Identify which cell holds the provided text, then report its (x, y) central coordinate. 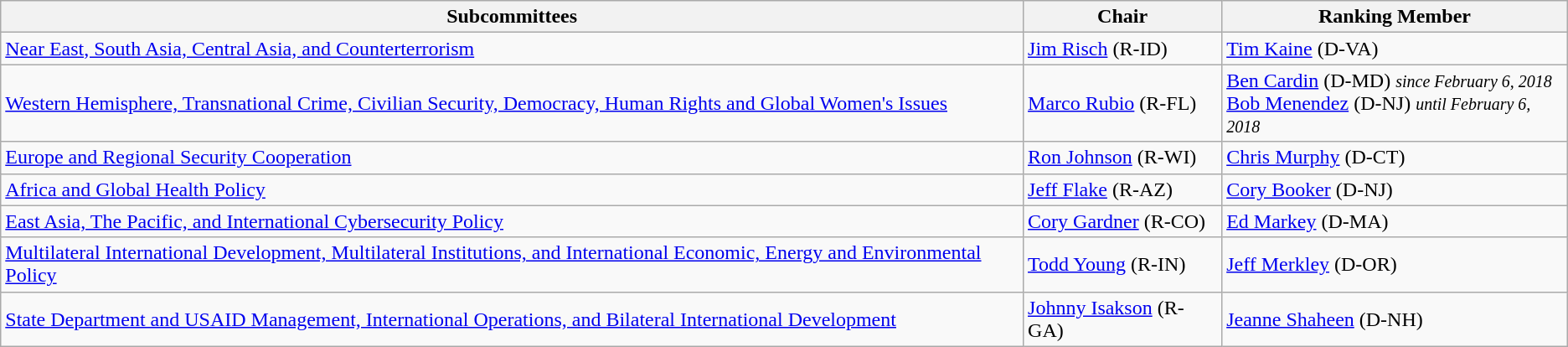
Chair (1122, 17)
Chris Murphy (D-CT) (1395, 158)
Jeff Merkley (D-OR) (1395, 265)
Europe and Regional Security Cooperation (513, 158)
Marco Rubio (R-FL) (1122, 103)
East Asia, The Pacific, and International Cybersecurity Policy (513, 221)
Near East, South Asia, Central Asia, and Counterterrorism (513, 49)
Cory Booker (D-NJ) (1395, 189)
Jeff Flake (R-AZ) (1122, 189)
Jim Risch (R-ID) (1122, 49)
Multilateral International Development, Multilateral Institutions, and International Economic, Energy and Environmental Policy (513, 265)
Africa and Global Health Policy (513, 189)
Tim Kaine (D-VA) (1395, 49)
Johnny Isakson (R-GA) (1122, 319)
Ron Johnson (R-WI) (1122, 158)
Todd Young (R-IN) (1122, 265)
Cory Gardner (R-CO) (1122, 221)
Jeanne Shaheen (D-NH) (1395, 319)
Ed Markey (D-MA) (1395, 221)
Subcommittees (513, 17)
Ranking Member (1395, 17)
Western Hemisphere, Transnational Crime, Civilian Security, Democracy, Human Rights and Global Women's Issues (513, 103)
State Department and USAID Management, International Operations, and Bilateral International Development (513, 319)
Ben Cardin (D-MD) since February 6, 2018Bob Menendez (D-NJ) until February 6, 2018 (1395, 103)
